Find where the given text appears and provide that cell's center as (x, y) coordinate. 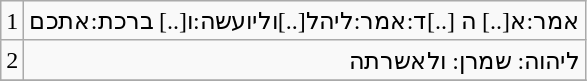
1 (12, 21)
2 (12, 60)
אמר:א[..] ה [..]ד:אמר:ליהל[..]וליועשה:ו[..] ברכת:אתכם (304, 21)
ליהוה: שמרן: ולאשרתה (304, 60)
